Provide the (X, Y) coordinate of the cell's center where the given text is located.  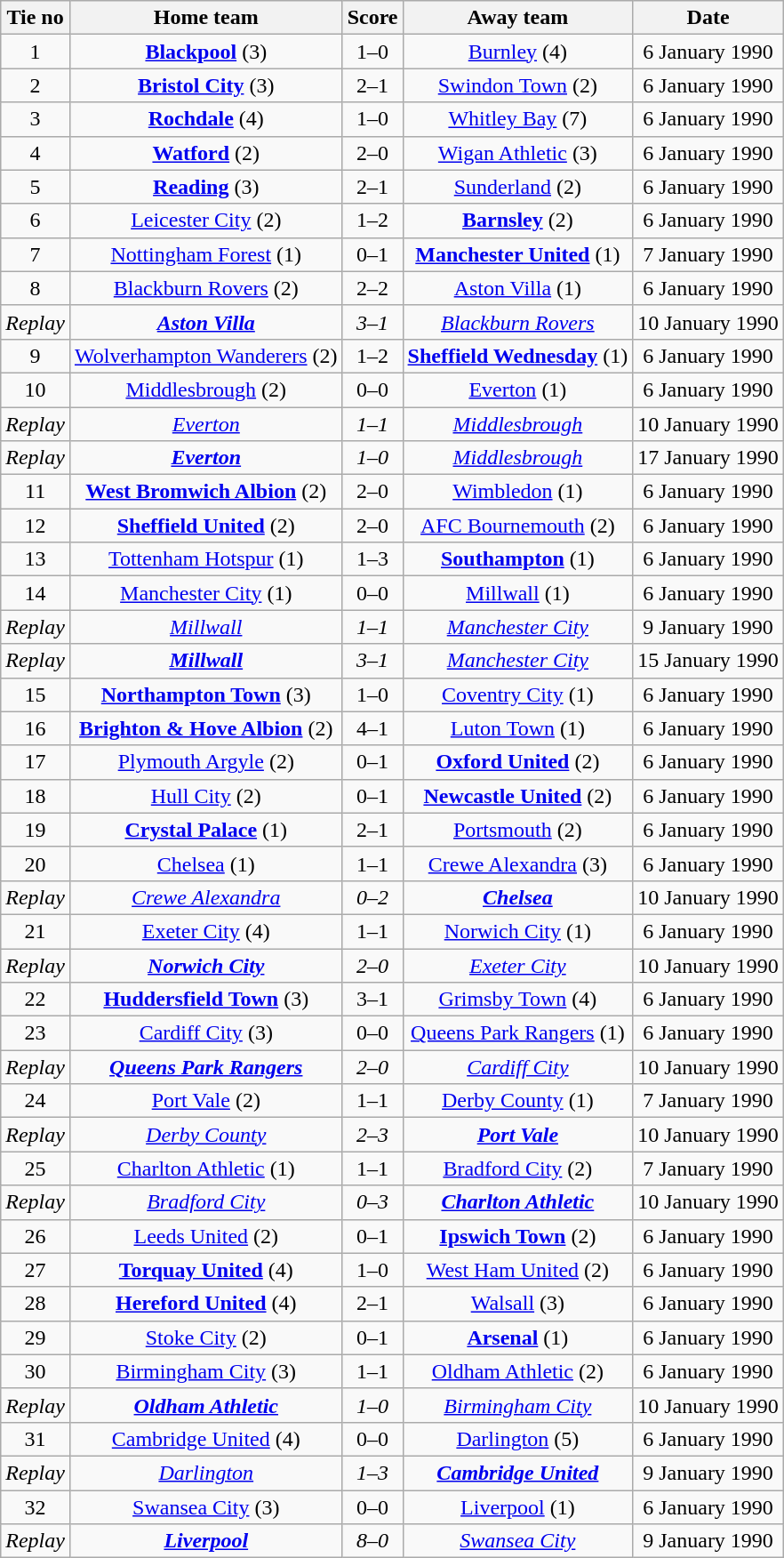
Cambridge United (517, 1473)
Swansea City (3) (206, 1507)
6 (36, 221)
Chelsea (1) (206, 863)
Darlington (5) (517, 1439)
Away team (517, 18)
Leicester City (2) (206, 221)
24 (36, 1101)
8 (36, 288)
26 (36, 1236)
Arsenal (1) (517, 1337)
Tottenham Hotspur (1) (206, 559)
Barnsley (2) (517, 221)
Middlesbrough (2) (206, 389)
Norwich City (206, 965)
Coventry City (1) (517, 695)
Aston Villa (206, 322)
Nottingham Forest (1) (206, 254)
Aston Villa (1) (517, 288)
Blackburn Rovers (517, 322)
Oxford United (2) (517, 762)
20 (36, 863)
28 (36, 1304)
West Ham United (2) (517, 1270)
West Bromwich Albion (2) (206, 492)
Swindon Town (2) (517, 85)
4 (36, 153)
AFC Bournemouth (2) (517, 526)
23 (36, 1033)
18 (36, 796)
Birmingham City (517, 1405)
Luton Town (1) (517, 728)
19 (36, 830)
Crystal Palace (1) (206, 830)
Derby County (206, 1135)
Crewe Alexandra (206, 897)
Date (708, 18)
Manchester City (1) (206, 593)
Oldham Athletic (206, 1405)
2–2 (372, 288)
17 January 1990 (708, 458)
Portsmouth (2) (517, 830)
Burnley (4) (517, 52)
Brighton & Hove Albion (2) (206, 728)
2 (36, 85)
Whitley Bay (7) (517, 119)
21 (36, 931)
Exeter City (4) (206, 931)
31 (36, 1439)
Torquay United (4) (206, 1270)
Cambridge United (4) (206, 1439)
32 (36, 1507)
10 (36, 389)
Reading (3) (206, 187)
Port Vale (517, 1135)
Queens Park Rangers (206, 1067)
11 (36, 492)
9 (36, 356)
13 (36, 559)
Exeter City (517, 965)
Watford (2) (206, 153)
Grimsby Town (4) (517, 1000)
Birmingham City (3) (206, 1371)
3 (36, 119)
Darlington (206, 1473)
Wolverhampton Wanderers (2) (206, 356)
15 January 1990 (708, 661)
16 (36, 728)
Hull City (2) (206, 796)
12 (36, 526)
Stoke City (2) (206, 1337)
Bristol City (3) (206, 85)
4–1 (372, 728)
2–3 (372, 1135)
Leeds United (2) (206, 1236)
Crewe Alexandra (3) (517, 863)
Wimbledon (1) (517, 492)
Manchester United (1) (517, 254)
29 (36, 1337)
27 (36, 1270)
Sheffield United (2) (206, 526)
15 (36, 695)
0–3 (372, 1202)
Charlton Athletic (517, 1202)
Bradford City (206, 1202)
Liverpool (206, 1541)
Everton (1) (517, 389)
Cardiff City (3) (206, 1033)
22 (36, 1000)
Score (372, 18)
30 (36, 1371)
25 (36, 1168)
Sunderland (2) (517, 187)
8–0 (372, 1541)
Swansea City (517, 1541)
14 (36, 593)
Millwall (1) (517, 593)
Liverpool (1) (517, 1507)
Derby County (1) (517, 1101)
0–2 (372, 897)
Northampton Town (3) (206, 695)
Blackpool (3) (206, 52)
Queens Park Rangers (1) (517, 1033)
Norwich City (1) (517, 931)
17 (36, 762)
Chelsea (517, 897)
Sheffield Wednesday (1) (517, 356)
1 (36, 52)
Home team (206, 18)
Newcastle United (2) (517, 796)
Rochdale (4) (206, 119)
5 (36, 187)
Bradford City (2) (517, 1168)
Plymouth Argyle (2) (206, 762)
Charlton Athletic (1) (206, 1168)
Walsall (3) (517, 1304)
Oldham Athletic (2) (517, 1371)
Port Vale (2) (206, 1101)
Tie no (36, 18)
Ipswich Town (2) (517, 1236)
Cardiff City (517, 1067)
Southampton (1) (517, 559)
Blackburn Rovers (2) (206, 288)
Huddersfield Town (3) (206, 1000)
Hereford United (4) (206, 1304)
7 (36, 254)
Wigan Athletic (3) (517, 153)
